Search for the cell housing the specified text and yield its (x, y) center coordinate. 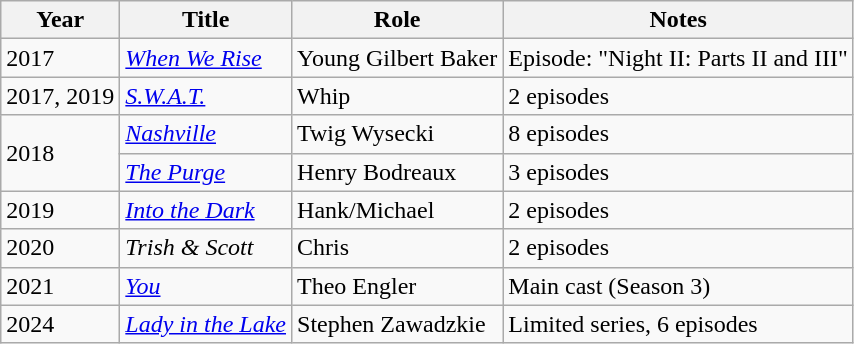
2021 (60, 286)
Role (398, 20)
The Purge (206, 172)
8 episodes (678, 134)
2017, 2019 (60, 96)
Hank/Michael (398, 210)
Lady in the Lake (206, 324)
Theo Engler (398, 286)
Episode: "Night II: Parts II and III" (678, 58)
2024 (60, 324)
Nashville (206, 134)
Henry Bodreaux (398, 172)
2020 (60, 248)
2019 (60, 210)
You (206, 286)
Main cast (Season 3) (678, 286)
S.W.A.T. (206, 96)
Trish & Scott (206, 248)
3 episodes (678, 172)
Notes (678, 20)
Stephen Zawadzkie (398, 324)
When We Rise (206, 58)
2017 (60, 58)
Young Gilbert Baker (398, 58)
Year (60, 20)
Title (206, 20)
Chris (398, 248)
Whip (398, 96)
2018 (60, 153)
Limited series, 6 episodes (678, 324)
Twig Wysecki (398, 134)
Into the Dark (206, 210)
